From the cell containing the given text, extract its center point as (X, Y) coordinate. 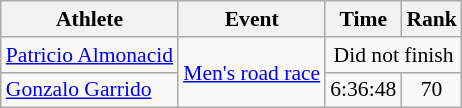
Patricio Almonacid (90, 55)
Time (363, 19)
Athlete (90, 19)
70 (432, 90)
Men's road race (252, 72)
Rank (432, 19)
6:36:48 (363, 90)
Event (252, 19)
Did not finish (394, 55)
Gonzalo Garrido (90, 90)
